Pinpoint the cell where the given text exists, returning its (x, y) midpoint coordinate. 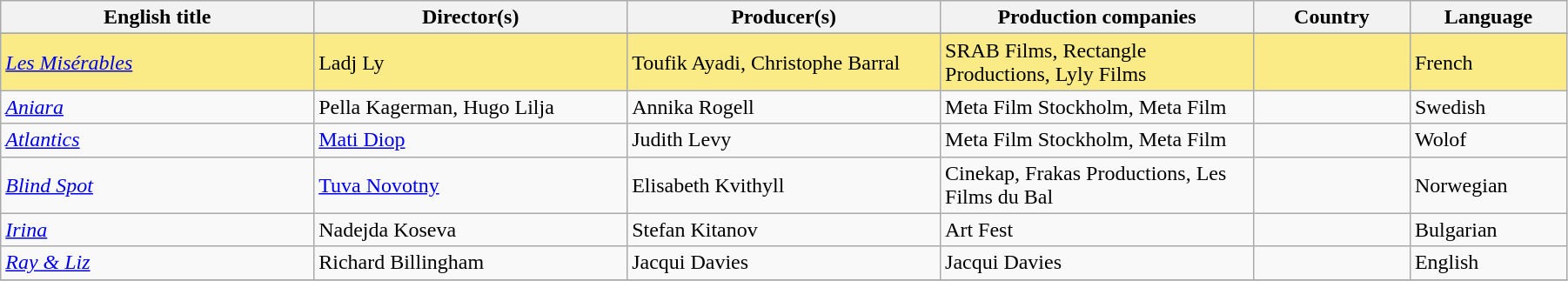
Wolof (1488, 140)
Atlantics (157, 140)
English (1488, 263)
French (1488, 63)
Irina (157, 230)
Norwegian (1488, 184)
Language (1488, 17)
Judith Levy (784, 140)
Production companies (1097, 17)
Blind Spot (157, 184)
Swedish (1488, 107)
Pella Kagerman, Hugo Lilja (471, 107)
Cinekap, Frakas Productions, Les Films du Bal (1097, 184)
Ray & Liz (157, 263)
Stefan Kitanov (784, 230)
SRAB Films, Rectangle Productions, Lyly Films (1097, 63)
Mati Diop (471, 140)
Les Misérables (157, 63)
Director(s) (471, 17)
Bulgarian (1488, 230)
Ladj Ly (471, 63)
Toufik Ayadi, Christophe Barral (784, 63)
Elisabeth Kvithyll (784, 184)
Richard Billingham (471, 263)
English title (157, 17)
Nadejda Koseva (471, 230)
Producer(s) (784, 17)
Art Fest (1097, 230)
Annika Rogell (784, 107)
Tuva Novotny (471, 184)
Aniara (157, 107)
Country (1331, 17)
